Provide the (x, y) coordinate of the cell's center where the given text is located.  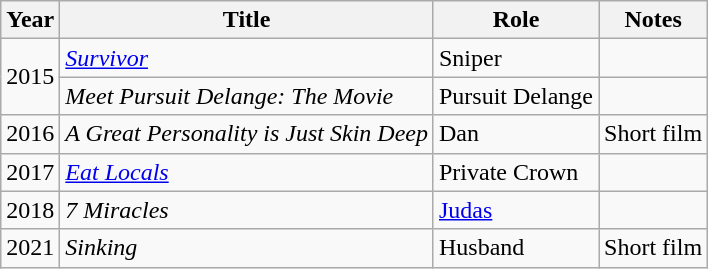
Notes (654, 20)
Sinking (247, 248)
Private Crown (516, 172)
Husband (516, 248)
Title (247, 20)
A Great Personality is Just Skin Deep (247, 134)
Year (30, 20)
Role (516, 20)
2021 (30, 248)
2016 (30, 134)
Sniper (516, 58)
Meet Pursuit Delange: The Movie (247, 96)
Dan (516, 134)
Judas (516, 210)
2015 (30, 77)
Survivor (247, 58)
2018 (30, 210)
Eat Locals (247, 172)
2017 (30, 172)
7 Miracles (247, 210)
Pursuit Delange (516, 96)
